Find where the given text appears and provide that cell's center as (X, Y) coordinate. 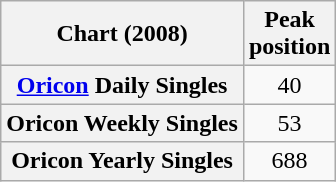
Peakposition (289, 34)
53 (289, 123)
40 (289, 85)
Chart (2008) (122, 34)
Oricon Yearly Singles (122, 161)
Oricon Weekly Singles (122, 123)
Oricon Daily Singles (122, 85)
688 (289, 161)
